From the cell containing the given text, extract its center point as (x, y) coordinate. 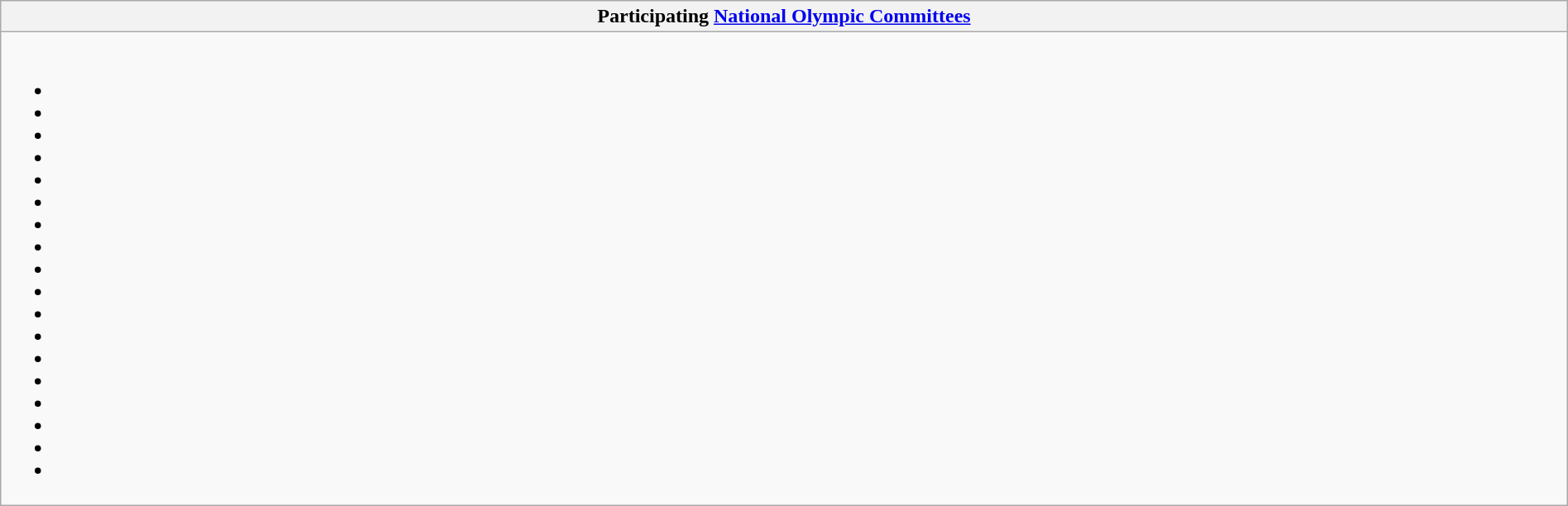
Participating National Olympic Committees (784, 17)
